Find where the given text appears and provide that cell's center as (X, Y) coordinate. 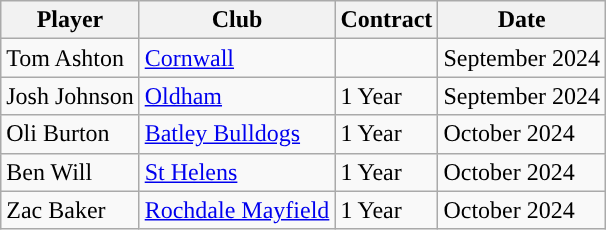
Ben Will (70, 172)
Batley Bulldogs (237, 134)
Josh Johnson (70, 96)
Tom Ashton (70, 58)
Zac Baker (70, 210)
Player (70, 20)
Contract (386, 20)
Rochdale Mayfield (237, 210)
Oli Burton (70, 134)
St Helens (237, 172)
Date (522, 20)
Oldham (237, 96)
Cornwall (237, 58)
Club (237, 20)
